For the text-containing cell, return its midpoint in [X, Y] coordinate format. 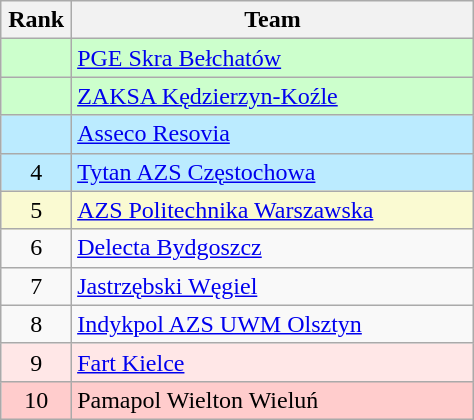
PGE Skra Bełchatów [273, 58]
4 [36, 172]
5 [36, 210]
Team [273, 20]
9 [36, 362]
Delecta Bydgoszcz [273, 248]
Rank [36, 20]
Asseco Resovia [273, 134]
ZAKSA Kędzierzyn-Koźle [273, 96]
Pamapol Wielton Wieluń [273, 400]
Jastrzębski Węgiel [273, 286]
Tytan AZS Częstochowa [273, 172]
Indykpol AZS UWM Olsztyn [273, 324]
8 [36, 324]
10 [36, 400]
Fart Kielce [273, 362]
7 [36, 286]
6 [36, 248]
AZS Politechnika Warszawska [273, 210]
